Search for the cell housing the specified text and yield its [X, Y] center coordinate. 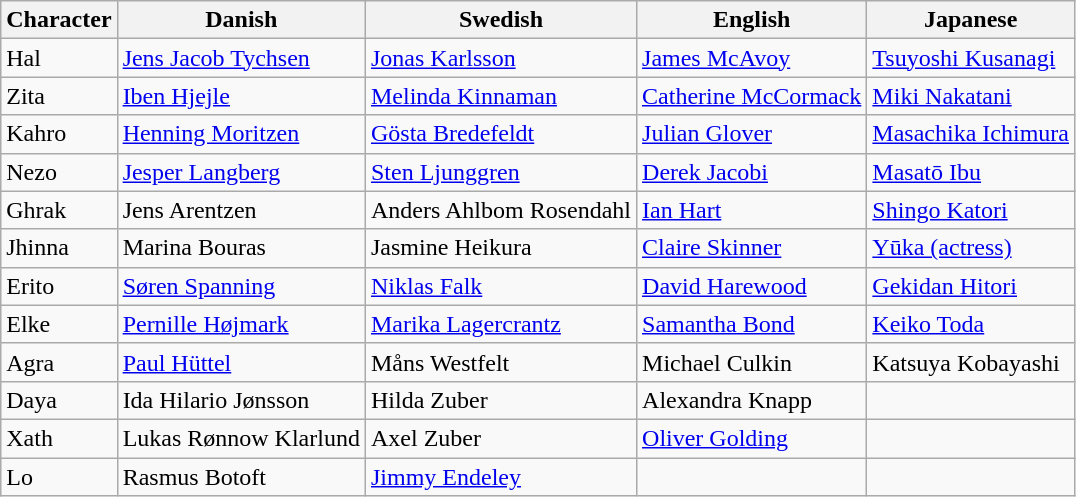
Yūka (actress) [971, 248]
Lo [59, 477]
Keiko Toda [971, 324]
Tsuyoshi Kusanagi [971, 58]
Julian Glover [752, 134]
Paul Hüttel [241, 362]
Gekidan Hitori [971, 286]
James McAvoy [752, 58]
Derek Jacobi [752, 172]
Catherine McCormack [752, 96]
Shingo Katori [971, 210]
Niklas Falk [500, 286]
Anders Ahlbom Rosendahl [500, 210]
Daya [59, 400]
Hilda Zuber [500, 400]
Jhinna [59, 248]
Swedish [500, 20]
Melinda Kinnaman [500, 96]
Erito [59, 286]
Ian Hart [752, 210]
Ghrak [59, 210]
Japanese [971, 20]
Jimmy Endeley [500, 477]
Alexandra Knapp [752, 400]
Zita [59, 96]
Elke [59, 324]
Xath [59, 438]
Rasmus Botoft [241, 477]
Gösta Bredefeldt [500, 134]
Jonas Karlsson [500, 58]
Masatō Ibu [971, 172]
Nezo [59, 172]
Marina Bouras [241, 248]
Pernille Højmark [241, 324]
David Harewood [752, 286]
Jesper Langberg [241, 172]
Kahro [59, 134]
Sten Ljunggren [500, 172]
Katsuya Kobayashi [971, 362]
Jens Jacob Tychsen [241, 58]
Oliver Golding [752, 438]
Masachika Ichimura [971, 134]
Jens Arentzen [241, 210]
Hal [59, 58]
Samantha Bond [752, 324]
Character [59, 20]
English [752, 20]
Axel Zuber [500, 438]
Iben Hjejle [241, 96]
Måns Westfelt [500, 362]
Ida Hilario Jønsson [241, 400]
Søren Spanning [241, 286]
Claire Skinner [752, 248]
Michael Culkin [752, 362]
Jasmine Heikura [500, 248]
Danish [241, 20]
Miki Nakatani [971, 96]
Marika Lagercrantz [500, 324]
Henning Moritzen [241, 134]
Agra [59, 362]
Lukas Rønnow Klarlund [241, 438]
